Output the (X, Y) coordinate of the center of the cell containing the given text.  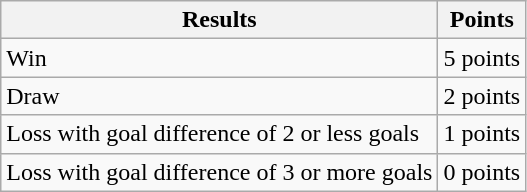
Loss with goal difference of 3 or more goals (220, 172)
1 points (482, 134)
Results (220, 20)
Win (220, 58)
Draw (220, 96)
5 points (482, 58)
2 points (482, 96)
0 points (482, 172)
Points (482, 20)
Loss with goal difference of 2 or less goals (220, 134)
